For the text-containing cell, return its midpoint in [X, Y] coordinate format. 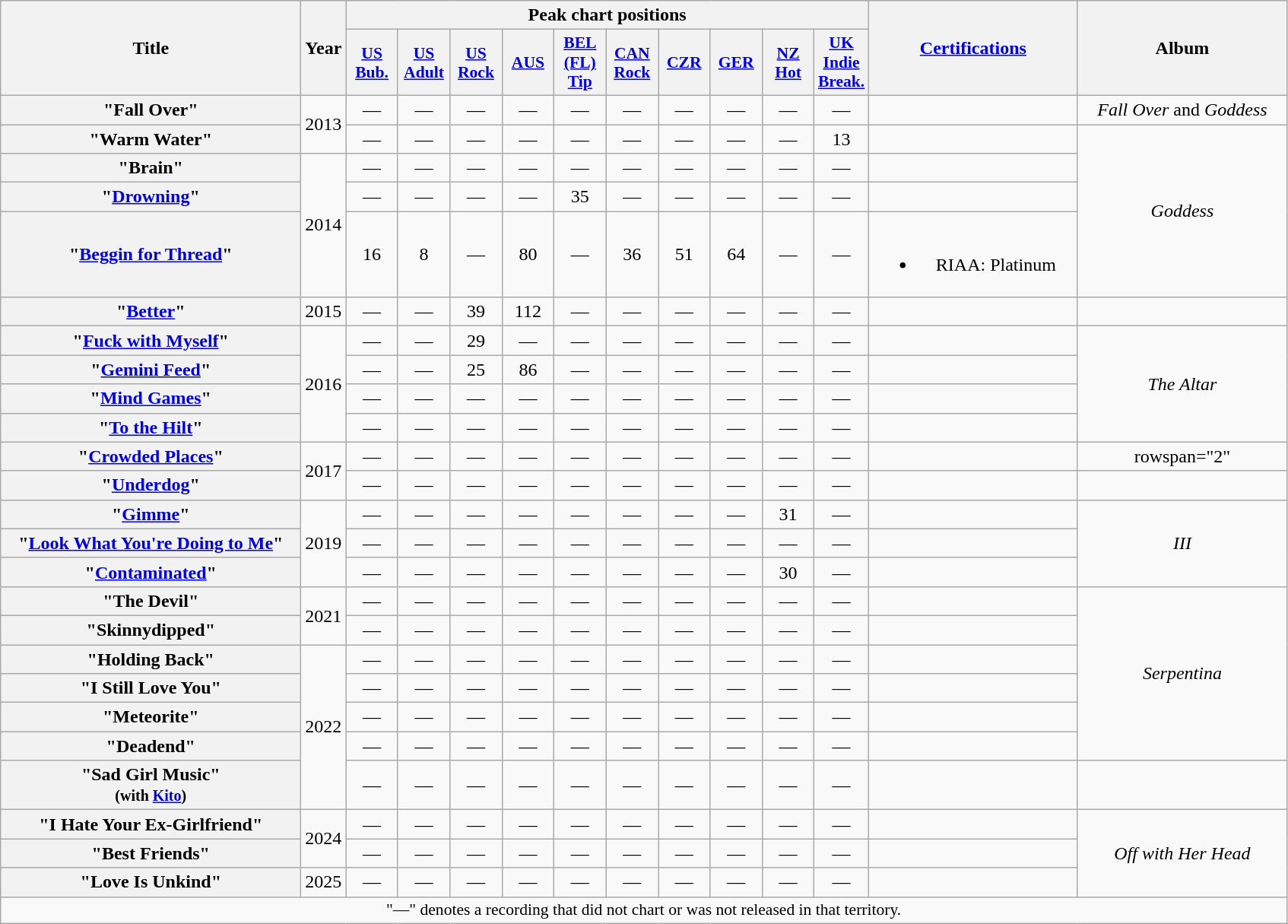
"The Devil" [151, 601]
"Gemini Feed" [151, 370]
III [1182, 543]
51 [684, 254]
"I Still Love You" [151, 688]
AUS [528, 62]
39 [476, 312]
36 [632, 254]
NZHot [788, 62]
64 [736, 254]
CANRock [632, 62]
2016 [324, 384]
"—" denotes a recording that did not chart or was not released in that territory. [644, 910]
"Fall Over" [151, 110]
rowspan="2" [1182, 456]
Fall Over and Goddess [1182, 110]
Year [324, 49]
Peak chart positions [607, 15]
"Holding Back" [151, 659]
2017 [324, 471]
31 [788, 514]
"Mind Games" [151, 398]
Goddess [1182, 211]
Album [1182, 49]
"Contaminated" [151, 572]
80 [528, 254]
"I Hate Your Ex-Girlfriend" [151, 824]
CZR [684, 62]
RIAA: Platinum [973, 254]
8 [424, 254]
112 [528, 312]
2014 [324, 225]
13 [842, 139]
Off with Her Head [1182, 853]
"To the Hilt" [151, 427]
USAdult [424, 62]
GER [736, 62]
"Fuck with Myself" [151, 341]
"Meteorite" [151, 717]
2025 [324, 882]
30 [788, 572]
USBub. [372, 62]
UKIndieBreak. [842, 62]
2013 [324, 124]
"Underdog" [151, 485]
"Crowded Places" [151, 456]
"Look What You're Doing to Me" [151, 543]
"Sad Girl Music" (with Kito) [151, 785]
25 [476, 370]
"Beggin for Thread" [151, 254]
"Drowning" [151, 197]
"Best Friends" [151, 853]
"Love Is Unkind" [151, 882]
16 [372, 254]
The Altar [1182, 384]
"Better" [151, 312]
"Skinnydipped" [151, 630]
2015 [324, 312]
Serpentina [1182, 673]
Certifications [973, 49]
2024 [324, 839]
2019 [324, 543]
BEL(FL)Tip [580, 62]
"Warm Water" [151, 139]
"Gimme" [151, 514]
USRock [476, 62]
29 [476, 341]
86 [528, 370]
"Brain" [151, 168]
2021 [324, 615]
"Deadend" [151, 746]
2022 [324, 727]
Title [151, 49]
35 [580, 197]
